Pinpoint the cell where the given text exists, returning its [x, y] midpoint coordinate. 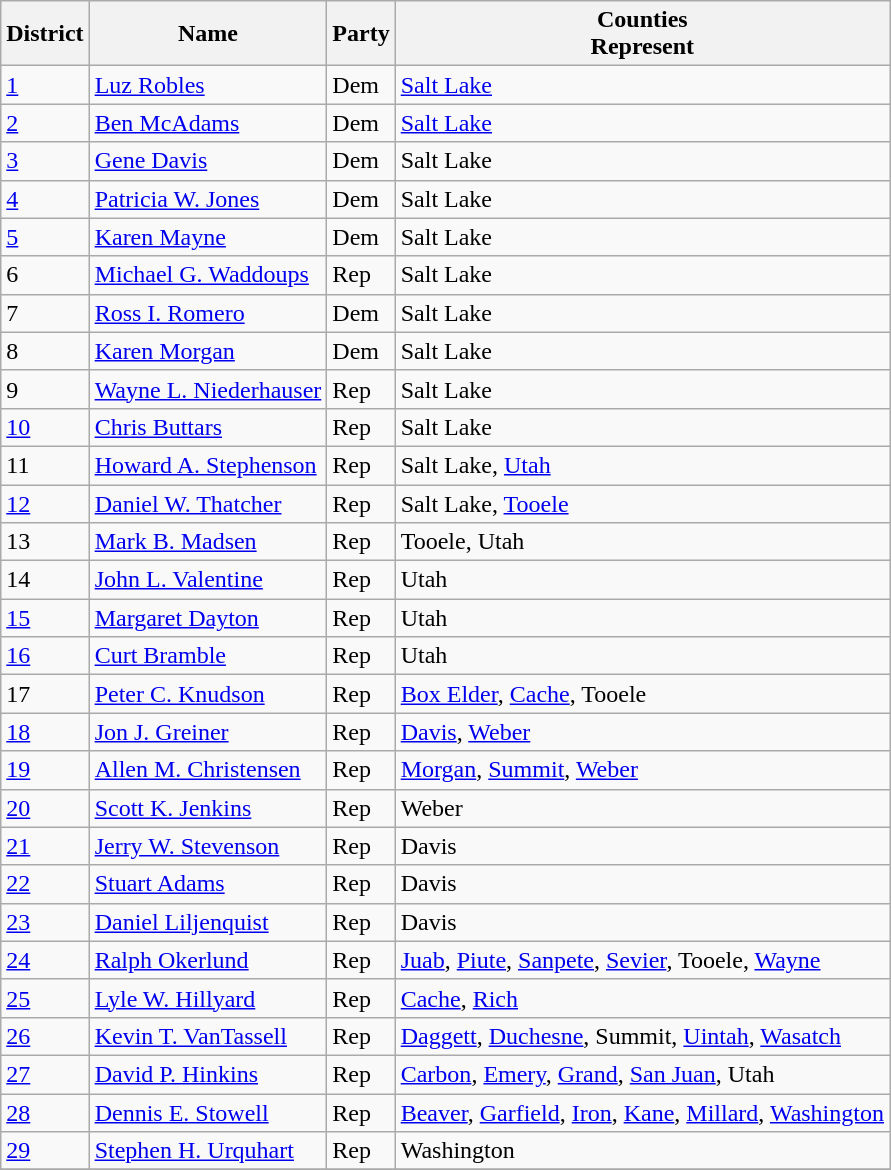
13 [45, 542]
18 [45, 732]
16 [45, 656]
4 [45, 199]
Karen Mayne [208, 237]
Allen M. Christensen [208, 770]
11 [45, 465]
Chris Buttars [208, 427]
15 [45, 618]
24 [45, 960]
Washington [642, 1151]
Daggett, Duchesne, Summit, Uintah, Wasatch [642, 1036]
Box Elder, Cache, Tooele [642, 694]
Lyle W. Hillyard [208, 998]
Peter C. Knudson [208, 694]
Salt Lake, Tooele [642, 503]
12 [45, 503]
Kevin T. VanTassell [208, 1036]
29 [45, 1151]
Luz Robles [208, 85]
Cache, Rich [642, 998]
22 [45, 884]
Patricia W. Jones [208, 199]
20 [45, 808]
23 [45, 922]
Ben McAdams [208, 123]
Ross I. Romero [208, 313]
Wayne L. Niederhauser [208, 389]
2 [45, 123]
Name [208, 34]
CountiesRepresent [642, 34]
Ralph Okerlund [208, 960]
David P. Hinkins [208, 1074]
Jon J. Greiner [208, 732]
Dennis E. Stowell [208, 1113]
Jerry W. Stevenson [208, 846]
6 [45, 275]
Scott K. Jenkins [208, 808]
19 [45, 770]
9 [45, 389]
Davis, Weber [642, 732]
7 [45, 313]
District [45, 34]
Howard A. Stephenson [208, 465]
Mark B. Madsen [208, 542]
John L. Valentine [208, 580]
1 [45, 85]
3 [45, 161]
Daniel W. Thatcher [208, 503]
Juab, Piute, Sanpete, Sevier, Tooele, Wayne [642, 960]
Daniel Liljenquist [208, 922]
Stuart Adams [208, 884]
Margaret Dayton [208, 618]
Stephen H. Urquhart [208, 1151]
8 [45, 351]
Michael G. Waddoups [208, 275]
27 [45, 1074]
Gene Davis [208, 161]
Carbon, Emery, Grand, San Juan, Utah [642, 1074]
Party [361, 34]
21 [45, 846]
Karen Morgan [208, 351]
10 [45, 427]
Weber [642, 808]
Beaver, Garfield, Iron, Kane, Millard, Washington [642, 1113]
5 [45, 237]
28 [45, 1113]
26 [45, 1036]
25 [45, 998]
Curt Bramble [208, 656]
Morgan, Summit, Weber [642, 770]
14 [45, 580]
Tooele, Utah [642, 542]
Salt Lake, Utah [642, 465]
17 [45, 694]
